For the text-containing cell, return its midpoint in (X, Y) coordinate format. 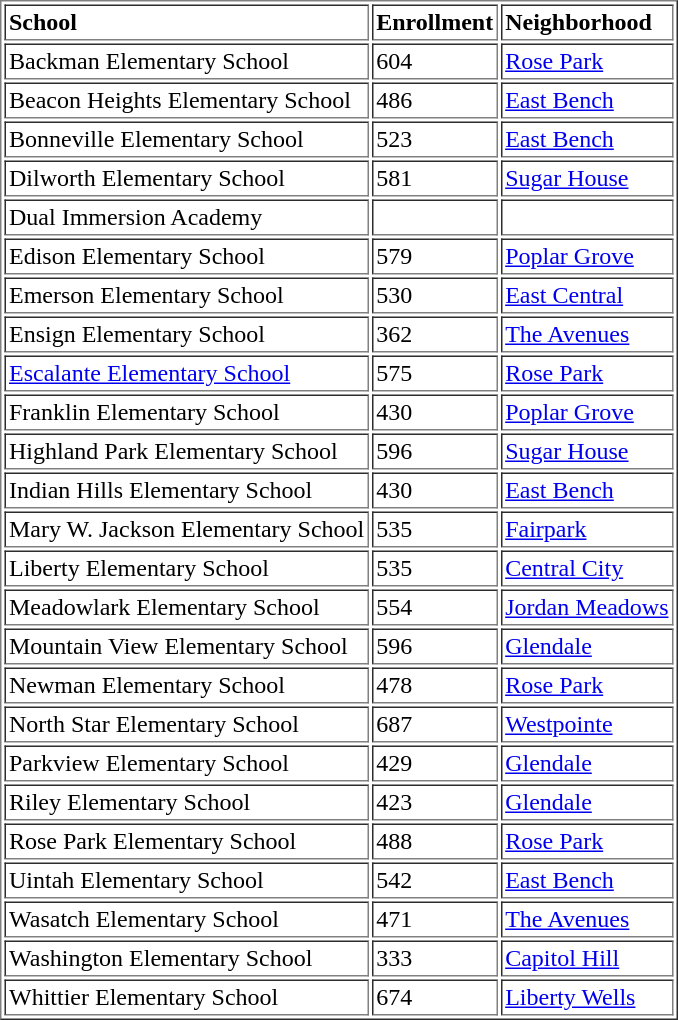
Liberty Elementary School (186, 568)
Escalante Elementary School (186, 374)
575 (435, 374)
Fairpark (587, 530)
Wasatch Elementary School (186, 920)
333 (435, 958)
554 (435, 608)
Dual Immersion Academy (186, 218)
School (186, 22)
Parkview Elementary School (186, 764)
Whittier Elementary School (186, 998)
Bonneville Elementary School (186, 140)
362 (435, 334)
Highland Park Elementary School (186, 452)
Dilworth Elementary School (186, 178)
579 (435, 256)
Uintah Elementary School (186, 880)
Meadowlark Elementary School (186, 608)
Jordan Meadows (587, 608)
Ensign Elementary School (186, 334)
Riley Elementary School (186, 802)
687 (435, 724)
Emerson Elementary School (186, 296)
423 (435, 802)
Rose Park Elementary School (186, 842)
542 (435, 880)
North Star Elementary School (186, 724)
486 (435, 100)
Washington Elementary School (186, 958)
581 (435, 178)
Westpointe (587, 724)
674 (435, 998)
530 (435, 296)
Edison Elementary School (186, 256)
Liberty Wells (587, 998)
Neighborhood (587, 22)
Central City (587, 568)
Capitol Hill (587, 958)
East Central (587, 296)
523 (435, 140)
Franklin Elementary School (186, 412)
471 (435, 920)
Mary W. Jackson Elementary School (186, 530)
Enrollment (435, 22)
429 (435, 764)
Mountain View Elementary School (186, 646)
478 (435, 686)
488 (435, 842)
Beacon Heights Elementary School (186, 100)
Newman Elementary School (186, 686)
604 (435, 62)
Indian Hills Elementary School (186, 490)
Backman Elementary School (186, 62)
